Output the (X, Y) coordinate of the center of the cell containing the given text.  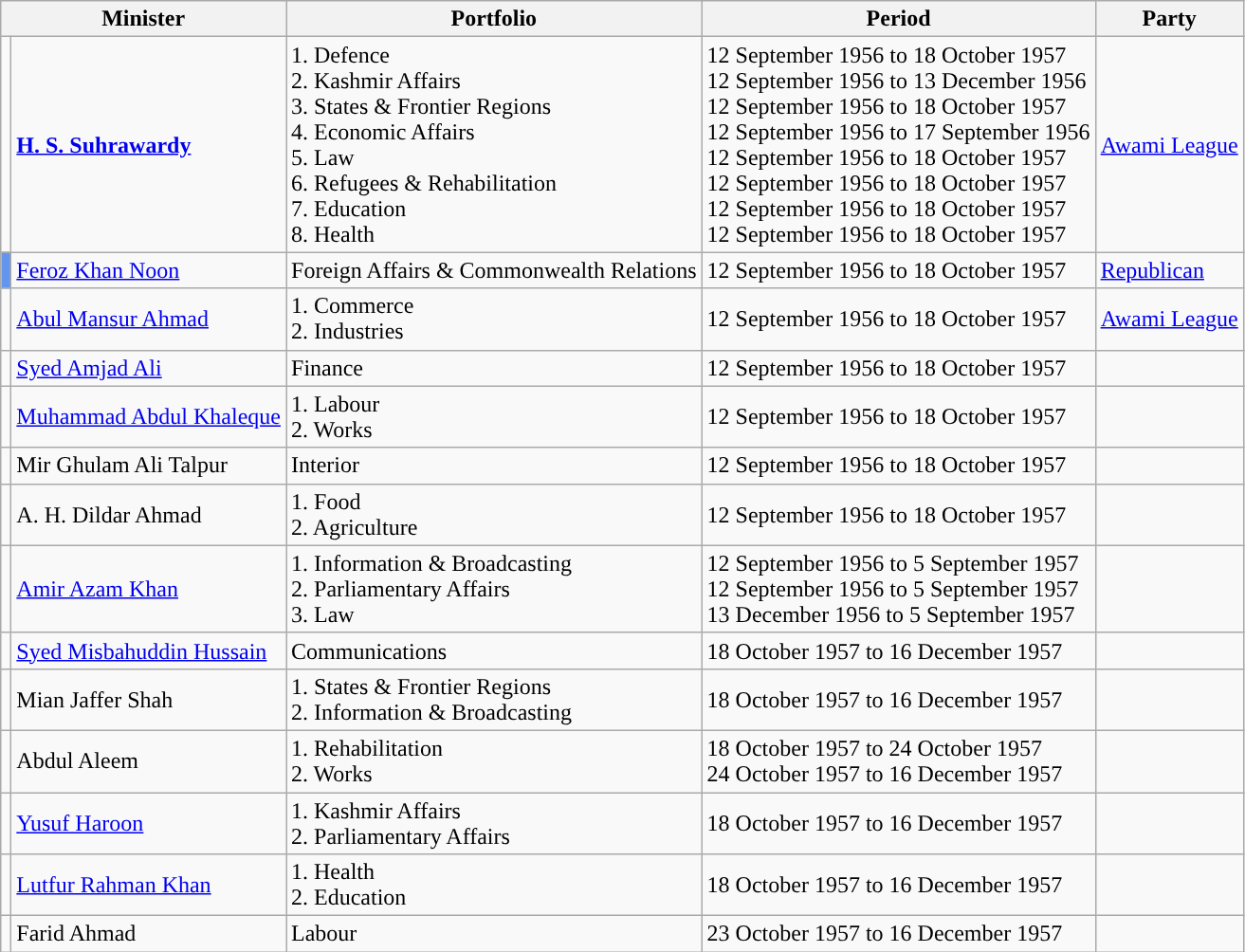
Mian Jaffer Shah (149, 700)
1. Rehabilitation 2. Works (495, 760)
Interior (495, 466)
Muhammad Abdul Khaleque (149, 417)
Mir Ghulam Ali Talpur (149, 466)
1. Food 2. Agriculture (495, 514)
23 October 1957 to 16 December 1957 (899, 934)
Syed Amjad Ali (149, 368)
1. Kashmir Affairs 2. Parliamentary Affairs (495, 823)
Feroz Khan Noon (149, 270)
Labour (495, 934)
Syed Misbahuddin Hussain (149, 650)
Lutfur Rahman Khan (149, 886)
Abul Mansur Ahmad (149, 319)
1. Commerce 2. Industries (495, 319)
Period (899, 19)
Yusuf Haroon (149, 823)
1. Health 2. Education (495, 886)
H. S. Suhrawardy (149, 144)
Abdul Aleem (149, 760)
1. States & Frontier Regions 2. Information & Broadcasting (495, 700)
12 September 1956 to 5 September 1957 12 September 1956 to 5 September 1957 13 December 1956 to 5 September 1957 (899, 589)
Communications (495, 650)
Farid Ahmad (149, 934)
Minister (144, 19)
1. Information & Broadcasting 2. Parliamentary Affairs 3. Law (495, 589)
18 October 1957 to 24 October 1957 24 October 1957 to 16 December 1957 (899, 760)
Finance (495, 368)
1. Defence 2. Kashmir Affairs 3. States & Frontier Regions 4. Economic Affairs 5. Law 6. Refugees & Rehabilitation 7. Education 8. Health (495, 144)
Foreign Affairs & Commonwealth Relations (495, 270)
Portfolio (495, 19)
Republican (1169, 270)
Party (1169, 19)
Amir Azam Khan (149, 589)
A. H. Dildar Ahmad (149, 514)
1. Labour 2. Works (495, 417)
